Provide the (x, y) coordinate of the cell's center where the given text is located.  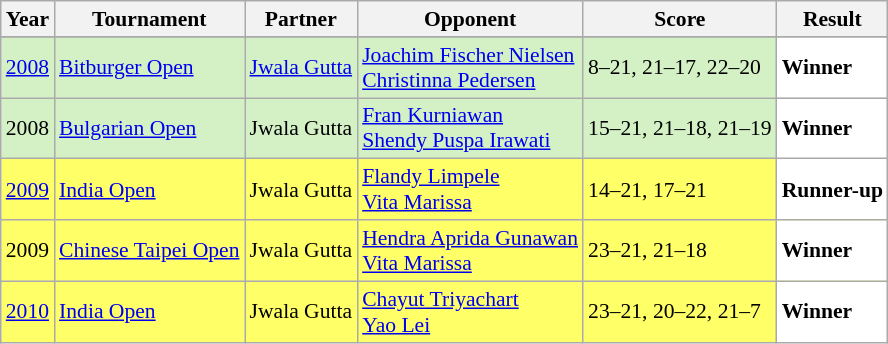
8–21, 21–17, 22–20 (680, 68)
Chayut Triyachart Yao Lei (470, 312)
Flandy Limpele Vita Marissa (470, 190)
15–21, 21–18, 21–19 (680, 128)
Bulgarian Open (149, 128)
Score (680, 19)
14–21, 17–21 (680, 190)
Hendra Aprida Gunawan Vita Marissa (470, 250)
Fran Kurniawan Shendy Puspa Irawati (470, 128)
Opponent (470, 19)
23–21, 20–22, 21–7 (680, 312)
Bitburger Open (149, 68)
2010 (28, 312)
Joachim Fischer Nielsen Christinna Pedersen (470, 68)
Year (28, 19)
Chinese Taipei Open (149, 250)
Tournament (149, 19)
23–21, 21–18 (680, 250)
Runner-up (832, 190)
Partner (300, 19)
Result (832, 19)
